Provide the [x, y] coordinate of the cell's center where the given text is located.  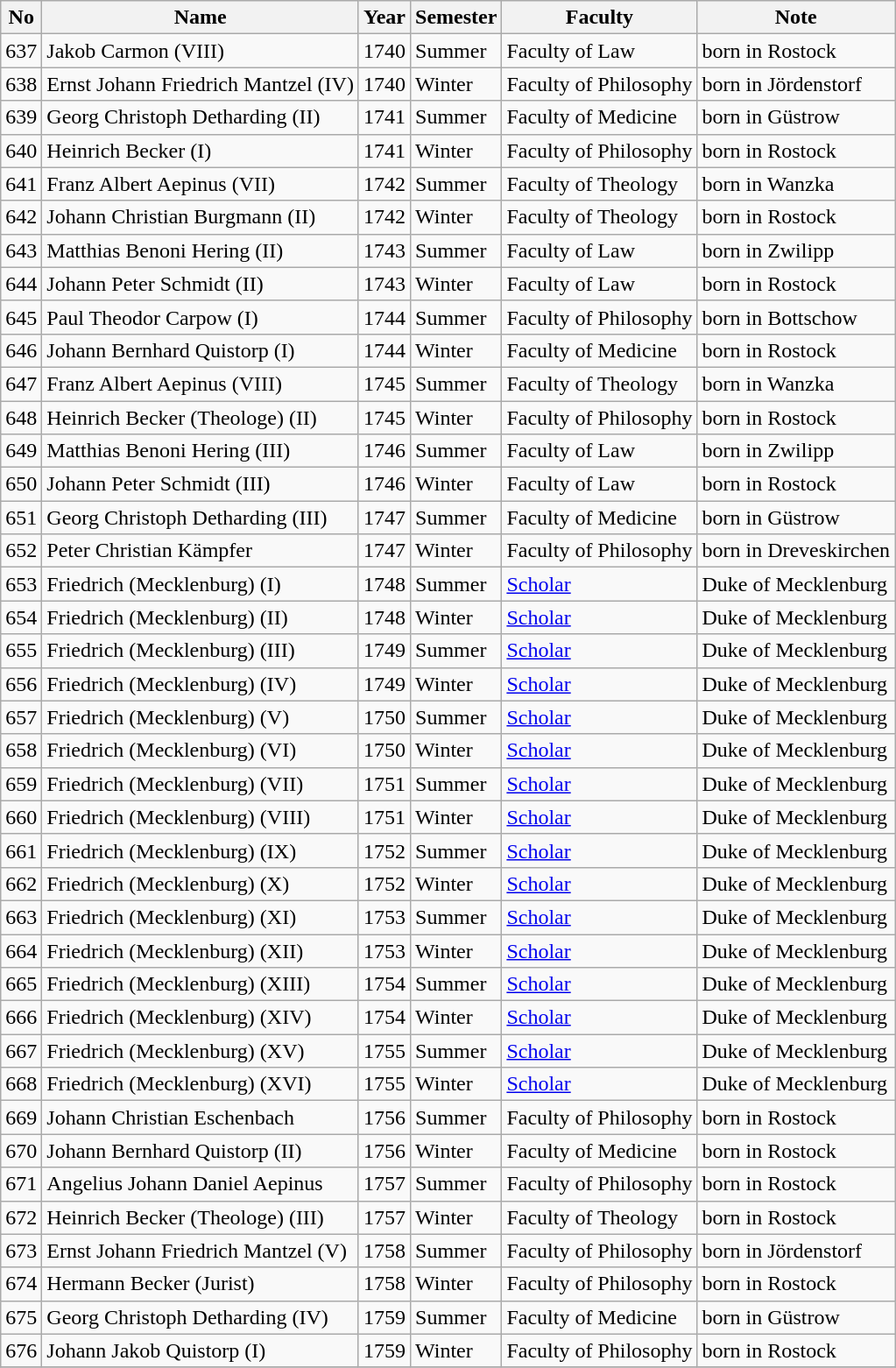
Friedrich (Mecklenburg) (I) [201, 584]
Johann Peter Schmidt (III) [201, 484]
657 [21, 717]
660 [21, 817]
671 [21, 1184]
Friedrich (Mecklenburg) (VIII) [201, 817]
639 [21, 117]
654 [21, 617]
Matthias Benoni Hering (III) [201, 451]
Friedrich (Mecklenburg) (XI) [201, 917]
Johann Peter Schmidt (II) [201, 284]
Semester [456, 18]
674 [21, 1284]
652 [21, 551]
Johann Christian Eschenbach [201, 1118]
Johann Bernhard Quistorp (I) [201, 350]
642 [21, 217]
676 [21, 1350]
Georg Christoph Detharding (II) [201, 117]
Georg Christoph Detharding (III) [201, 518]
Year [384, 18]
Note [796, 18]
Friedrich (Mecklenburg) (XV) [201, 1051]
637 [21, 51]
668 [21, 1084]
Heinrich Becker (Theologe) (II) [201, 418]
Name [201, 18]
645 [21, 317]
Johann Jakob Quistorp (I) [201, 1350]
Franz Albert Aepinus (VII) [201, 184]
665 [21, 984]
638 [21, 84]
Friedrich (Mecklenburg) (XVI) [201, 1084]
655 [21, 651]
Georg Christoph Detharding (IV) [201, 1317]
born in Bottschow [796, 317]
Jakob Carmon (VIII) [201, 51]
Matthias Benoni Hering (II) [201, 250]
Ernst Johann Friedrich Mantzel (V) [201, 1251]
663 [21, 917]
Friedrich (Mecklenburg) (XIII) [201, 984]
Faculty [599, 18]
641 [21, 184]
653 [21, 584]
Friedrich (Mecklenburg) (III) [201, 651]
666 [21, 1018]
661 [21, 850]
656 [21, 684]
672 [21, 1217]
648 [21, 418]
649 [21, 451]
669 [21, 1118]
670 [21, 1151]
659 [21, 784]
651 [21, 518]
Heinrich Becker (I) [201, 151]
Friedrich (Mecklenburg) (II) [201, 617]
662 [21, 884]
Friedrich (Mecklenburg) (VI) [201, 751]
675 [21, 1317]
Paul Theodor Carpow (I) [201, 317]
646 [21, 350]
Friedrich (Mecklenburg) (XII) [201, 950]
Johann Christian Burgmann (II) [201, 217]
Friedrich (Mecklenburg) (IV) [201, 684]
Friedrich (Mecklenburg) (V) [201, 717]
667 [21, 1051]
673 [21, 1251]
650 [21, 484]
Angelius Johann Daniel Aepinus [201, 1184]
Franz Albert Aepinus (VIII) [201, 384]
Johann Bernhard Quistorp (II) [201, 1151]
born in Dreveskirchen [796, 551]
640 [21, 151]
664 [21, 950]
Friedrich (Mecklenburg) (X) [201, 884]
No [21, 18]
Friedrich (Mecklenburg) (XIV) [201, 1018]
643 [21, 250]
658 [21, 751]
Hermann Becker (Jurist) [201, 1284]
Friedrich (Mecklenburg) (IX) [201, 850]
644 [21, 284]
Ernst Johann Friedrich Mantzel (IV) [201, 84]
Heinrich Becker (Theologe) (III) [201, 1217]
Friedrich (Mecklenburg) (VII) [201, 784]
Peter Christian Kämpfer [201, 551]
647 [21, 384]
